For the text-containing cell, return its midpoint in [x, y] coordinate format. 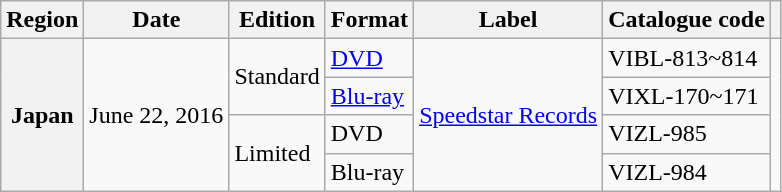
Region [42, 20]
Date [156, 20]
Catalogue code [687, 20]
VIXL-170~171 [687, 96]
June 22, 2016 [156, 115]
VIBL-813~814 [687, 58]
Speedstar Records [508, 115]
Edition [277, 20]
VIZL-985 [687, 134]
Standard [277, 77]
Japan [42, 115]
Limited [277, 153]
Label [508, 20]
VIZL-984 [687, 172]
Format [369, 20]
